Return (x, y) of the center of cell containing provided text 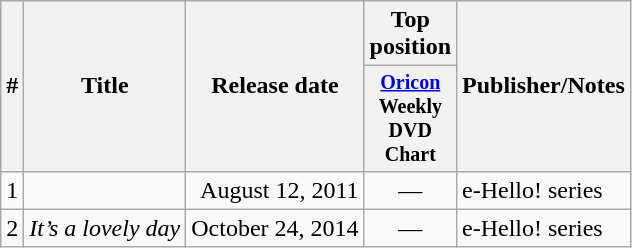
Publisher/Notes (544, 86)
It’s a lovely day (105, 228)
October 24, 2014 (275, 228)
OriconWeeklyDVDChart (410, 118)
Title (105, 86)
2 (12, 228)
August 12, 2011 (275, 190)
Top position (410, 34)
1 (12, 190)
# (12, 86)
Release date (275, 86)
